Provide the [X, Y] coordinate of the cell's center where the given text is located.  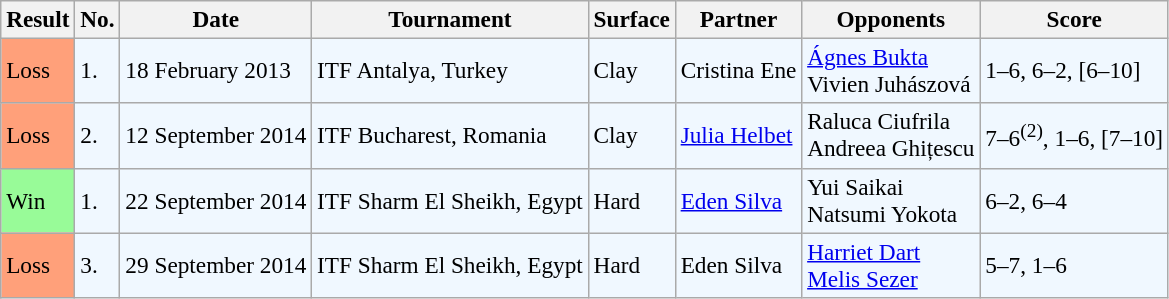
Opponents [891, 19]
Win [38, 200]
5–7, 1–6 [1074, 264]
Yui Saikai Natsumi Yokota [891, 200]
18 February 2013 [216, 70]
Julia Helbet [738, 136]
3. [98, 264]
ITF Antalya, Turkey [450, 70]
No. [98, 19]
29 September 2014 [216, 264]
Date [216, 19]
7–6(2), 1–6, [7–10] [1074, 136]
1–6, 6–2, [6–10] [1074, 70]
2. [98, 136]
Score [1074, 19]
Raluca Ciufrila Andreea Ghițescu [891, 136]
Tournament [450, 19]
Surface [632, 19]
6–2, 6–4 [1074, 200]
Harriet Dart Melis Sezer [891, 264]
Partner [738, 19]
12 September 2014 [216, 136]
22 September 2014 [216, 200]
Ágnes Bukta Vivien Juhászová [891, 70]
Cristina Ene [738, 70]
ITF Bucharest, Romania [450, 136]
Result [38, 19]
